For the text-containing cell, return its midpoint in (X, Y) coordinate format. 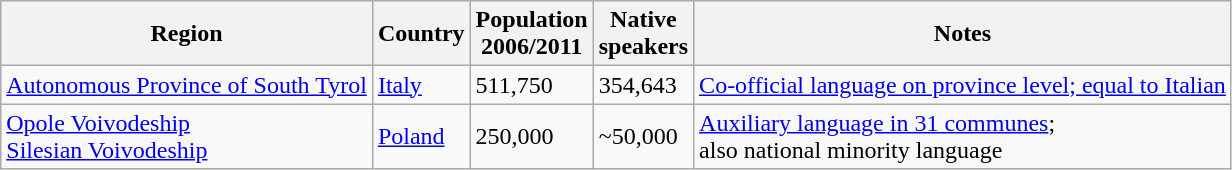
Population2006/2011 (532, 34)
Co-official language on province level; equal to Italian (963, 85)
Notes (963, 34)
250,000 (532, 136)
Nativespeakers (643, 34)
Italy (421, 85)
Country (421, 34)
Auxiliary language in 31 communes;also national minority language (963, 136)
Region (187, 34)
511,750 (532, 85)
Opole Voivodeship Silesian Voivodeship (187, 136)
354,643 (643, 85)
~50,000 (643, 136)
Poland (421, 136)
Autonomous Province of South Tyrol (187, 85)
